For the text-containing cell, return its midpoint in (x, y) coordinate format. 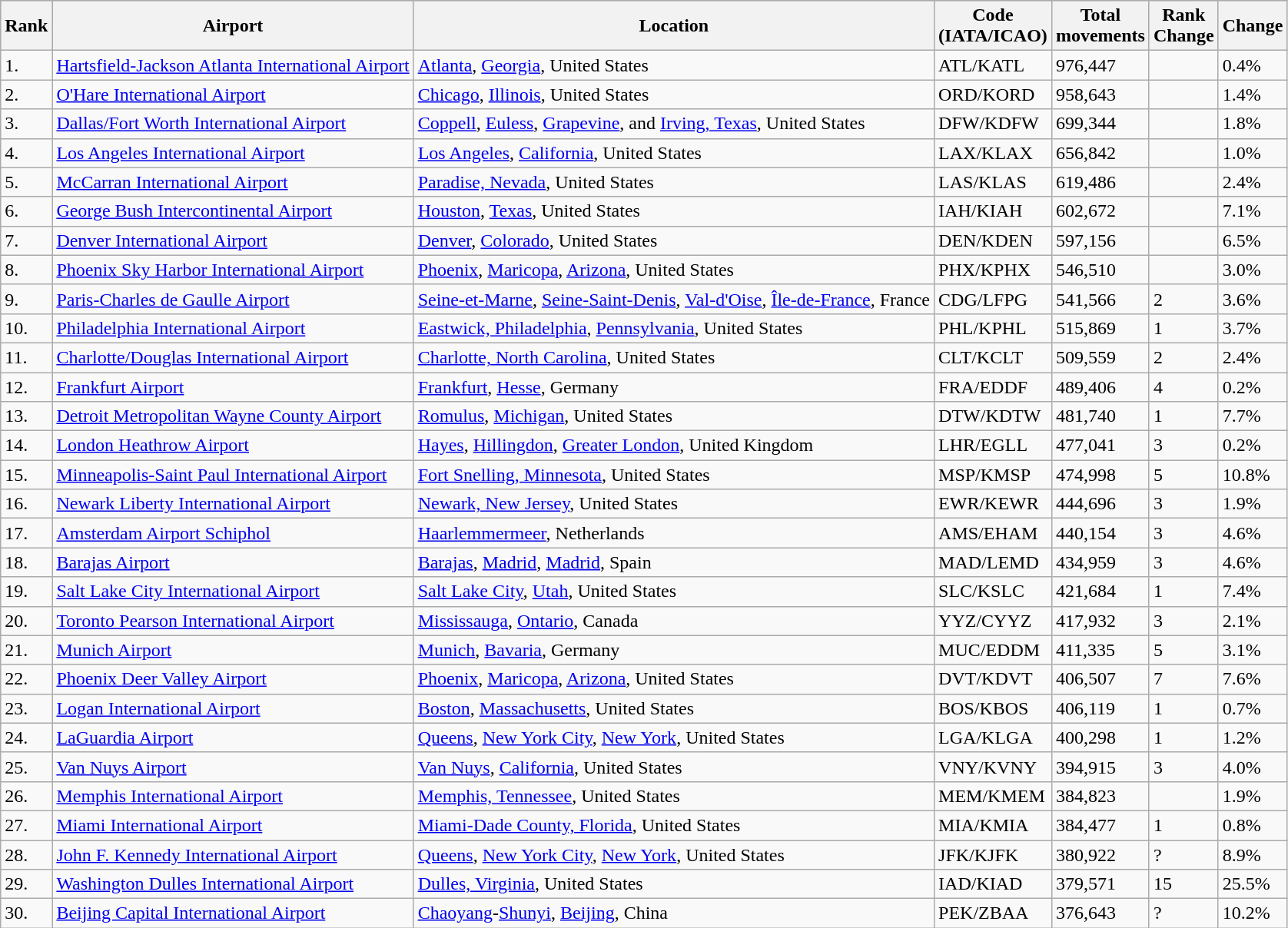
17. (26, 533)
Los Angeles International Airport (233, 153)
Romulus, Michigan, United States (673, 416)
Paradise, Nevada, United States (673, 182)
BOS/KBOS (993, 708)
12. (26, 386)
380,922 (1100, 855)
4.0% (1253, 767)
Hayes, Hillingdon, Greater London, United Kingdom (673, 446)
Dulles, Virginia, United States (673, 884)
Paris-Charles de Gaulle Airport (233, 299)
Memphis International Airport (233, 796)
Denver, Colorado, United States (673, 240)
30. (26, 913)
20. (26, 621)
Detroit Metropolitan Wayne County Airport (233, 416)
27. (26, 825)
Memphis, Tennessee, United States (673, 796)
16. (26, 504)
Dallas/Fort Worth International Airport (233, 124)
1.2% (1253, 737)
LAS/KLAS (993, 182)
Logan International Airport (233, 708)
400,298 (1100, 737)
15 (1183, 884)
958,643 (1100, 94)
656,842 (1100, 153)
JFK/KJFK (993, 855)
LHR/EGLL (993, 446)
1.8% (1253, 124)
Coppell, Euless, Grapevine, and Irving, Texas, United States (673, 124)
19. (26, 592)
Van Nuys, California, United States (673, 767)
LAX/KLAX (993, 153)
Frankfurt, Hesse, Germany (673, 386)
DVT/KDVT (993, 679)
6.5% (1253, 240)
4. (26, 153)
AMS/EHAM (993, 533)
DFW/KDFW (993, 124)
546,510 (1100, 270)
London Heathrow Airport (233, 446)
SLC/KSLC (993, 592)
O'Hare International Airport (233, 94)
0.7% (1253, 708)
434,959 (1100, 562)
Munich Airport (233, 650)
444,696 (1100, 504)
DTW/KDTW (993, 416)
7 (1183, 679)
IAD/KIAD (993, 884)
18. (26, 562)
29. (26, 884)
MUC/EDDM (993, 650)
602,672 (1100, 211)
Munich, Bavaria, Germany (673, 650)
Eastwick, Philadelphia, Pennsylvania, United States (673, 328)
EWR/KEWR (993, 504)
379,571 (1100, 884)
13. (26, 416)
10.2% (1253, 913)
406,119 (1100, 708)
ATL/KATL (993, 65)
8. (26, 270)
Change (1253, 26)
Miami-Dade County, Florida, United States (673, 825)
1.4% (1253, 94)
28. (26, 855)
Charlotte/Douglas International Airport (233, 357)
Fort Snelling, Minnesota, United States (673, 475)
15. (26, 475)
394,915 (1100, 767)
515,869 (1100, 328)
7.7% (1253, 416)
Phoenix Sky Harbor International Airport (233, 270)
699,344 (1100, 124)
0.8% (1253, 825)
Washington Dulles International Airport (233, 884)
Airport (233, 26)
10.8% (1253, 475)
MSP/KMSP (993, 475)
Van Nuys Airport (233, 767)
Salt Lake City, Utah, United States (673, 592)
541,566 (1100, 299)
14. (26, 446)
384,477 (1100, 825)
1.0% (1253, 153)
Houston, Texas, United States (673, 211)
RankChange (1183, 26)
John F. Kennedy International Airport (233, 855)
Frankfurt Airport (233, 386)
Los Angeles, California, United States (673, 153)
376,643 (1100, 913)
3. (26, 124)
489,406 (1100, 386)
Charlotte, North Carolina, United States (673, 357)
11. (26, 357)
George Bush Intercontinental Airport (233, 211)
PEK/ZBAA (993, 913)
Salt Lake City International Airport (233, 592)
976,447 (1100, 65)
Haarlemmermeer, Netherlands (673, 533)
417,932 (1100, 621)
Boston, Massachusetts, United States (673, 708)
Philadelphia International Airport (233, 328)
6. (26, 211)
24. (26, 737)
0.4% (1253, 65)
Minneapolis-Saint Paul International Airport (233, 475)
474,998 (1100, 475)
Phoenix Deer Valley Airport (233, 679)
2.1% (1253, 621)
Denver International Airport (233, 240)
PHX/KPHX (993, 270)
597,156 (1100, 240)
Newark Liberty International Airport (233, 504)
509,559 (1100, 357)
MAD/LEMD (993, 562)
7.6% (1253, 679)
Hartsfield-Jackson Atlanta International Airport (233, 65)
LaGuardia Airport (233, 737)
25. (26, 767)
Seine-et-Marne, Seine-Saint-Denis, Val-d'Oise, Île-de-France, France (673, 299)
7.1% (1253, 211)
MIA/KMIA (993, 825)
384,823 (1100, 796)
8.9% (1253, 855)
411,335 (1100, 650)
10. (26, 328)
Code(IATA/ICAO) (993, 26)
CLT/KCLT (993, 357)
3.6% (1253, 299)
Beijing Capital International Airport (233, 913)
DEN/KDEN (993, 240)
Toronto Pearson International Airport (233, 621)
5. (26, 182)
21. (26, 650)
Mississauga, Ontario, Canada (673, 621)
Totalmovements (1100, 26)
Amsterdam Airport Schiphol (233, 533)
Atlanta, Georgia, United States (673, 65)
3.7% (1253, 328)
Barajas, Madrid, Madrid, Spain (673, 562)
IAH/KIAH (993, 211)
McCarran International Airport (233, 182)
23. (26, 708)
YYZ/CYYZ (993, 621)
Rank (26, 26)
Barajas Airport (233, 562)
CDG/LFPG (993, 299)
3.0% (1253, 270)
1. (26, 65)
481,740 (1100, 416)
LGA/KLGA (993, 737)
26. (26, 796)
440,154 (1100, 533)
4 (1183, 386)
406,507 (1100, 679)
477,041 (1100, 446)
VNY/KVNY (993, 767)
MEM/KMEM (993, 796)
3.1% (1253, 650)
ORD/KORD (993, 94)
Newark, New Jersey, United States (673, 504)
Chaoyang-Shunyi, Beijing, China (673, 913)
FRA/EDDF (993, 386)
25.5% (1253, 884)
2. (26, 94)
9. (26, 299)
7. (26, 240)
619,486 (1100, 182)
Location (673, 26)
PHL/KPHL (993, 328)
7.4% (1253, 592)
421,684 (1100, 592)
22. (26, 679)
Miami International Airport (233, 825)
Chicago, Illinois, United States (673, 94)
